Extract the (X, Y) coordinate from the center of the cell holding the provided text.  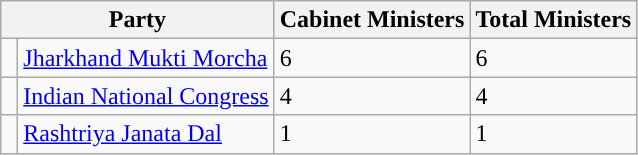
Indian National Congress (146, 96)
Party (138, 20)
Rashtriya Janata Dal (146, 134)
Jharkhand Mukti Morcha (146, 58)
Cabinet Ministers (372, 20)
Total Ministers (554, 20)
